Return the (X, Y) coordinate for the center point of the cell that contains the specified text.  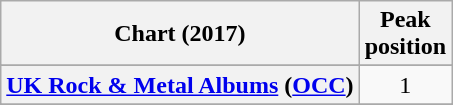
Chart (2017) (180, 34)
Peak position (405, 34)
UK Rock & Metal Albums (OCC) (180, 85)
1 (405, 85)
